Detect which cell encompasses the target text, then output its [x, y] center coordinate. 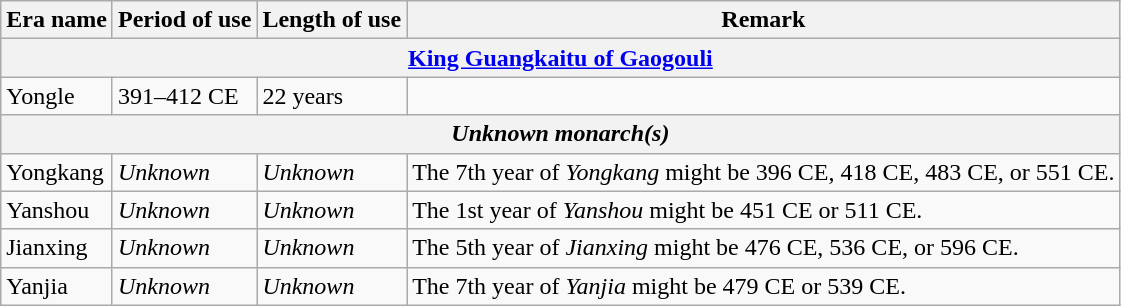
The 1st year of Yanshou might be 451 CE or 511 CE. [764, 210]
Yanjia [57, 286]
Length of use [332, 20]
King Guangkaitu of Gaogouli [560, 58]
Yanshou [57, 210]
The 7th year of Yanjia might be 479 CE or 539 CE. [764, 286]
The 5th year of Jianxing might be 476 CE, 536 CE, or 596 CE. [764, 248]
Jianxing [57, 248]
391–412 CE [184, 96]
22 years [332, 96]
Yongle [57, 96]
Era name [57, 20]
The 7th year of Yongkang might be 396 CE, 418 CE, 483 CE, or 551 CE. [764, 172]
Remark [764, 20]
Period of use [184, 20]
Yongkang [57, 172]
Unknown monarch(s) [560, 134]
